Determine the (x, y) coordinate at the center of the cell enclosing the given text.  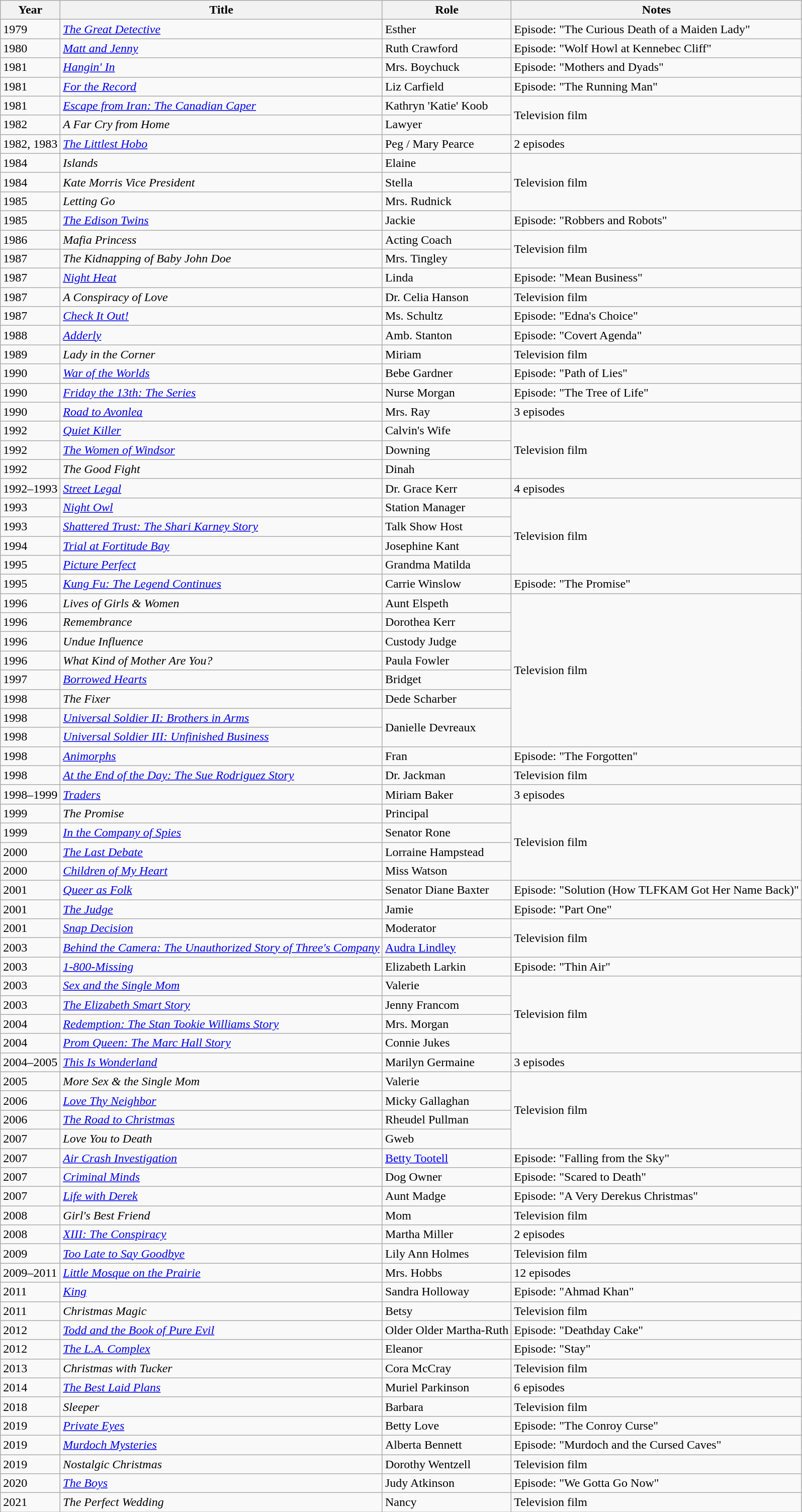
2005 (30, 1081)
Quiet Killer (221, 431)
Custody Judge (447, 641)
Check It Out! (221, 316)
Miriam (447, 354)
Moderator (447, 928)
Shattered Trust: The Shari Karney Story (221, 526)
Alberta Bennett (447, 1445)
Mafia Princess (221, 240)
Air Crash Investigation (221, 1158)
Lady in the Corner (221, 354)
Paula Fowler (447, 660)
Downing (447, 450)
Kathryn 'Katie' Koob (447, 106)
Aunt Elspeth (447, 603)
Nurse Morgan (447, 393)
Eleanor (447, 1349)
Episode: "Solution (How TLFKAM Got Her Name Back)" (657, 890)
Elizabeth Larkin (447, 967)
Episode: "Covert Agenda" (657, 335)
Rheudel Pullman (447, 1119)
Acting Coach (447, 240)
1992–1993 (30, 488)
The Boys (221, 1483)
Sandra Holloway (447, 1292)
1980 (30, 48)
Cora McCray (447, 1368)
The L.A. Complex (221, 1349)
Episode: "Robbers and Robots" (657, 220)
The Women of Windsor (221, 450)
Mom (447, 1215)
The Kidnapping of Baby John Doe (221, 259)
Linda (447, 278)
XIII: The Conspiracy (221, 1235)
Miss Watson (447, 871)
Station Manager (447, 507)
In the Company of Spies (221, 832)
Episode: "The Promise" (657, 584)
This Is Wonderland (221, 1062)
Episode: "The Running Man" (657, 86)
The Promise (221, 813)
Lily Ann Holmes (447, 1254)
Jackie (447, 220)
The Good Fight (221, 469)
Talk Show Host (447, 526)
King (221, 1292)
1994 (30, 545)
Principal (447, 813)
Episode: "A Very Derekus Christmas" (657, 1196)
The Edison Twins (221, 220)
Nostalgic Christmas (221, 1464)
Snap Decision (221, 928)
Dinah (447, 469)
More Sex & the Single Mom (221, 1081)
Older Older Martha-Ruth (447, 1330)
1979 (30, 29)
Audra Lindley (447, 948)
The Fixer (221, 699)
Episode: "Deathday Cake" (657, 1330)
Bridget (447, 680)
Escape from Iran: The Canadian Caper (221, 106)
Calvin's Wife (447, 431)
Year (30, 10)
2020 (30, 1483)
Friday the 13th: The Series (221, 393)
1986 (30, 240)
Episode: "Thin Air" (657, 967)
Kung Fu: The Legend Continues (221, 584)
A Far Cry from Home (221, 125)
The Elizabeth Smart Story (221, 1005)
Carrie Winslow (447, 584)
Josephine Kant (447, 545)
Episode: "The Conroy Curse" (657, 1426)
Christmas with Tucker (221, 1368)
Lawyer (447, 125)
The Judge (221, 909)
Trial at Fortitude Bay (221, 545)
What Kind of Mother Are You? (221, 660)
1982, 1983 (30, 144)
Mrs. Morgan (447, 1024)
Connie Jukes (447, 1043)
Grandma Matilda (447, 565)
Remembrance (221, 622)
Kate Morris Vice President (221, 182)
Dr. Jackman (447, 775)
Prom Queen: The Marc Hall Story (221, 1043)
Love You to Death (221, 1139)
Picture Perfect (221, 565)
Dede Scharber (447, 699)
Little Mosque on the Prairie (221, 1273)
Too Late to Say Goodbye (221, 1254)
Esther (447, 29)
Sex and the Single Mom (221, 986)
Episode: "Wolf Howl at Kennebec Cliff" (657, 48)
Universal Soldier II: Brothers in Arms (221, 718)
Episode: "Part One" (657, 909)
Christmas Magic (221, 1311)
Dr. Celia Hanson (447, 297)
Gweb (447, 1139)
Bebe Gardner (447, 373)
Elaine (447, 163)
Episode: "The Forgotten" (657, 756)
Mrs. Hobbs (447, 1273)
At the End of the Day: The Sue Rodriguez Story (221, 775)
The Perfect Wedding (221, 1502)
2009 (30, 1254)
Queer as Folk (221, 890)
2014 (30, 1387)
Episode: "Stay" (657, 1349)
Betsy (447, 1311)
Sleeper (221, 1406)
Love Thy Neighbor (221, 1100)
Episode: "Falling from the Sky" (657, 1158)
Stella (447, 182)
Martha Miller (447, 1235)
Undue Influence (221, 641)
2021 (30, 1502)
Amb. Stanton (447, 335)
Night Owl (221, 507)
Episode: "Path of Lies" (657, 373)
Liz Carfield (447, 86)
Role (447, 10)
Marilyn Germaine (447, 1062)
Fran (447, 756)
War of the Worlds (221, 373)
Dorothy Wentzell (447, 1464)
Hangin' In (221, 67)
Ms. Schultz (447, 316)
The Last Debate (221, 852)
Episode: "Mean Business" (657, 278)
A Conspiracy of Love (221, 297)
1-800-Missing (221, 967)
Peg / Mary Pearce (447, 144)
Episode: "Ahmad Khan" (657, 1292)
Behind the Camera: The Unauthorized Story of Three's Company (221, 948)
Micky Gallaghan (447, 1100)
6 episodes (657, 1387)
Aunt Madge (447, 1196)
Senator Rone (447, 832)
Road to Avonlea (221, 412)
Episode: "Edna's Choice" (657, 316)
Adderly (221, 335)
Dog Owner (447, 1177)
4 episodes (657, 488)
Girl's Best Friend (221, 1215)
Barbara (447, 1406)
Life with Derek (221, 1196)
Letting Go (221, 201)
Title (221, 10)
Episode: "We Gotta Go Now" (657, 1483)
Islands (221, 163)
1998–1999 (30, 794)
Senator Diane Baxter (447, 890)
Danielle Devreaux (447, 727)
Episode: "The Curious Death of a Maiden Lady" (657, 29)
For the Record (221, 86)
1997 (30, 680)
Redemption: The Stan Tookie Williams Story (221, 1024)
Muriel Parkinson (447, 1387)
Episode: "Mothers and Dyads" (657, 67)
Miriam Baker (447, 794)
Jamie (447, 909)
Betty Tootell (447, 1158)
Betty Love (447, 1426)
Mrs. Boychuck (447, 67)
12 episodes (657, 1273)
1988 (30, 335)
2013 (30, 1368)
Episode: "Scared to Death" (657, 1177)
Mrs. Tingley (447, 259)
The Littlest Hobo (221, 144)
2018 (30, 1406)
Night Heat (221, 278)
Ruth Crawford (447, 48)
Universal Soldier III: Unfinished Business (221, 737)
Lives of Girls & Women (221, 603)
2009–2011 (30, 1273)
The Road to Christmas (221, 1119)
Episode: "Murdoch and the Cursed Caves" (657, 1445)
Mrs. Ray (447, 412)
The Great Detective (221, 29)
1982 (30, 125)
Murdoch Mysteries (221, 1445)
Dorothea Kerr (447, 622)
Animorphs (221, 756)
Children of My Heart (221, 871)
2004–2005 (30, 1062)
Nancy (447, 1502)
Episode: "The Tree of Life" (657, 393)
Todd and the Book of Pure Evil (221, 1330)
The Best Laid Plans (221, 1387)
Matt and Jenny (221, 48)
Mrs. Rudnick (447, 201)
Traders (221, 794)
Dr. Grace Kerr (447, 488)
1989 (30, 354)
Lorraine Hampstead (447, 852)
Borrowed Hearts (221, 680)
Criminal Minds (221, 1177)
Street Legal (221, 488)
Judy Atkinson (447, 1483)
Jenny Francom (447, 1005)
Notes (657, 10)
Private Eyes (221, 1426)
